Extract the (X, Y) coordinate from the center of the cell holding the provided text.  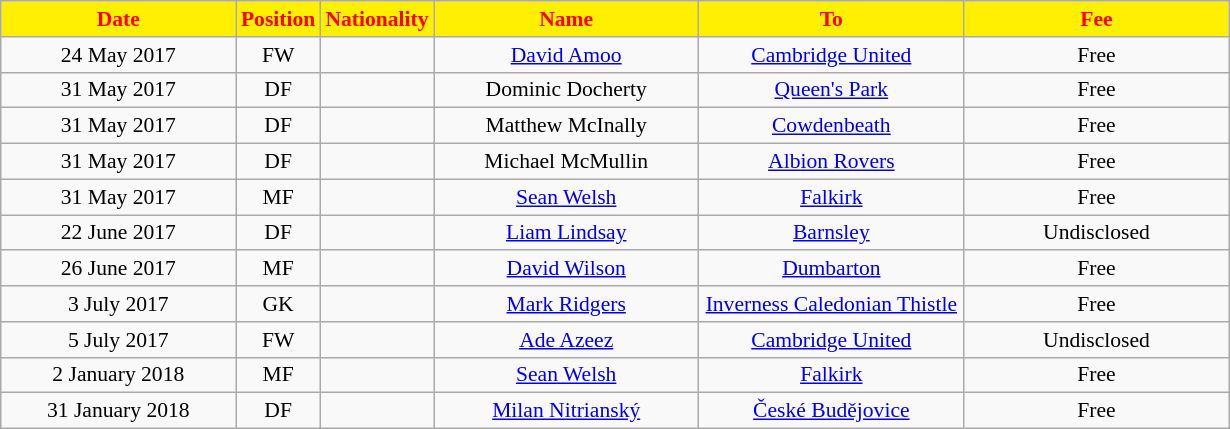
To (832, 19)
Mark Ridgers (566, 304)
Liam Lindsay (566, 233)
Name (566, 19)
Milan Nitrianský (566, 411)
České Budějovice (832, 411)
24 May 2017 (118, 55)
Fee (1096, 19)
Position (278, 19)
5 July 2017 (118, 340)
Michael McMullin (566, 162)
26 June 2017 (118, 269)
David Wilson (566, 269)
Dumbarton (832, 269)
Albion Rovers (832, 162)
GK (278, 304)
3 July 2017 (118, 304)
Nationality (376, 19)
Cowdenbeath (832, 126)
Ade Azeez (566, 340)
22 June 2017 (118, 233)
Inverness Caledonian Thistle (832, 304)
2 January 2018 (118, 375)
31 January 2018 (118, 411)
David Amoo (566, 55)
Matthew McInally (566, 126)
Queen's Park (832, 90)
Date (118, 19)
Dominic Docherty (566, 90)
Barnsley (832, 233)
